For the text-containing cell, return its midpoint in (X, Y) coordinate format. 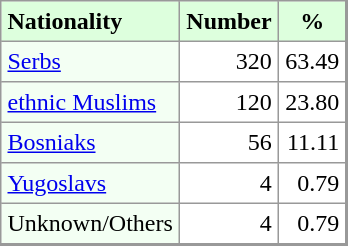
ethnic Muslims (90, 102)
Serbs (90, 61)
% (312, 21)
Yugoslavs (90, 183)
Number (230, 21)
11.11 (312, 142)
56 (230, 142)
Unknown/Others (90, 224)
320 (230, 61)
23.80 (312, 102)
Nationality (90, 21)
120 (230, 102)
63.49 (312, 61)
Bosniaks (90, 142)
